Extract the [x, y] coordinate from the center of the cell holding the provided text.  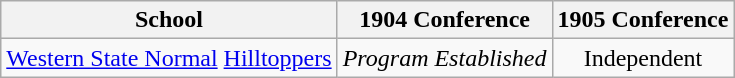
1905 Conference [643, 20]
Western State Normal Hilltoppers [169, 58]
1904 Conference [444, 20]
School [169, 20]
Independent [643, 58]
Program Established [444, 58]
